Identify which cell holds the provided text, then report its [X, Y] central coordinate. 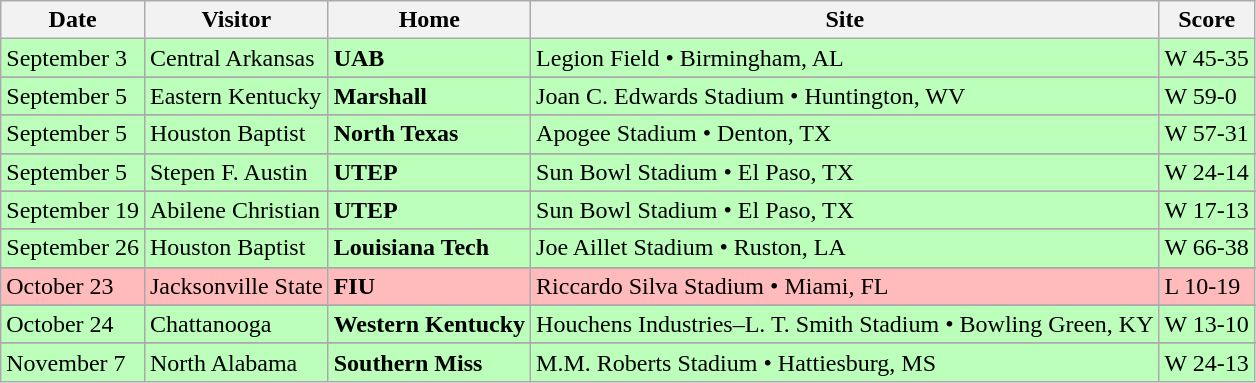
Chattanooga [236, 324]
Home [429, 20]
September 26 [73, 248]
L 10-19 [1206, 286]
W 45-35 [1206, 58]
Eastern Kentucky [236, 96]
Apogee Stadium • Denton, TX [846, 134]
W 24-13 [1206, 362]
Western Kentucky [429, 324]
M.M. Roberts Stadium • Hattiesburg, MS [846, 362]
Central Arkansas [236, 58]
Legion Field • Birmingham, AL [846, 58]
Visitor [236, 20]
Joan C. Edwards Stadium • Huntington, WV [846, 96]
W 66-38 [1206, 248]
W 59-0 [1206, 96]
Louisiana Tech [429, 248]
W 24-14 [1206, 172]
September 3 [73, 58]
FIU [429, 286]
Date [73, 20]
Southern Miss [429, 362]
Stepen F. Austin [236, 172]
W 57-31 [1206, 134]
Site [846, 20]
UAB [429, 58]
W 17-13 [1206, 210]
Score [1206, 20]
Joe Aillet Stadium • Ruston, LA [846, 248]
Marshall [429, 96]
Jacksonville State [236, 286]
October 23 [73, 286]
October 24 [73, 324]
North Texas [429, 134]
Houchens Industries–L. T. Smith Stadium • Bowling Green, KY [846, 324]
North Alabama [236, 362]
November 7 [73, 362]
Abilene Christian [236, 210]
W 13-10 [1206, 324]
September 19 [73, 210]
Riccardo Silva Stadium • Miami, FL [846, 286]
